Locate the cell with the specified text and output its [X, Y] center coordinate. 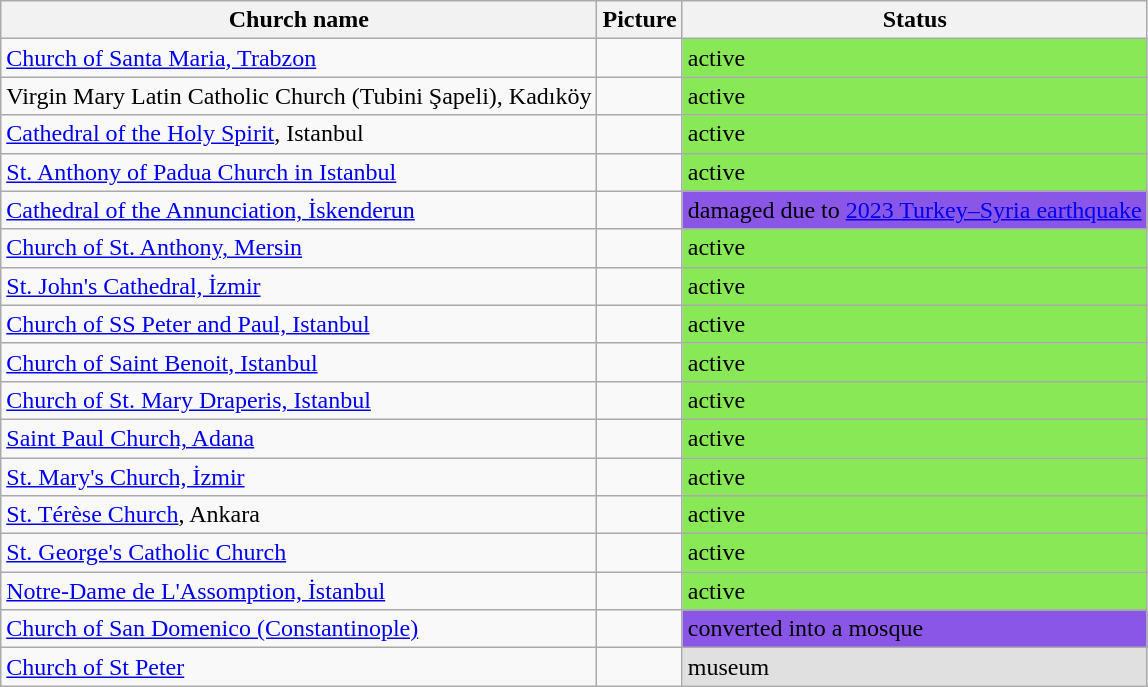
Church of Saint Benoit, Istanbul [299, 362]
St. Anthony of Padua Church in Istanbul [299, 172]
Church of SS Peter and Paul, Istanbul [299, 324]
Saint Paul Church, Adana [299, 438]
museum [914, 667]
Church of St. Anthony, Mersin [299, 248]
Church of St. Mary Draperis, Istanbul [299, 400]
Picture [640, 20]
Church of Santa Maria, Trabzon [299, 58]
St. Térèse Church, Ankara [299, 515]
Cathedral of the Holy Spirit, Istanbul [299, 134]
Church name [299, 20]
Notre-Dame de L'Assomption, İstanbul [299, 591]
St. John's Cathedral, İzmir [299, 286]
Virgin Mary Latin Catholic Church (Tubini Şapeli), Kadıköy [299, 96]
St. George's Catholic Church [299, 553]
St. Mary's Church, İzmir [299, 477]
Church of St Peter [299, 667]
Church of San Domenico (Constantinople) [299, 629]
Status [914, 20]
converted into a mosque [914, 629]
Cathedral of the Annunciation, İskenderun [299, 210]
damaged due to 2023 Turkey–Syria earthquake [914, 210]
